Pinpoint the cell where the given text exists, returning its [X, Y] midpoint coordinate. 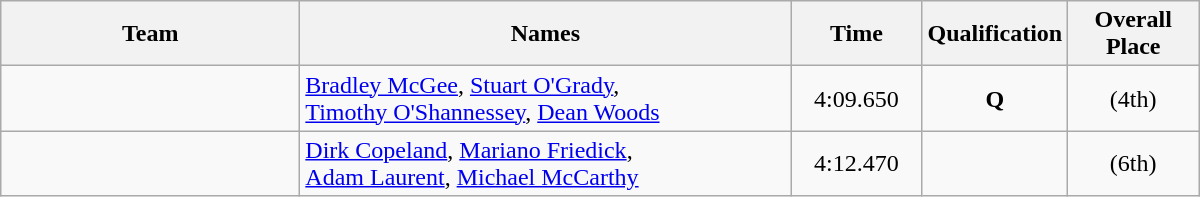
Overall Place [1134, 34]
(6th) [1134, 164]
Time [856, 34]
Team [150, 34]
4:09.650 [856, 98]
Qualification [995, 34]
Q [995, 98]
Bradley McGee, Stuart O'Grady, Timothy O'Shannessey, Dean Woods [546, 98]
Dirk Copeland, Mariano Friedick,Adam Laurent, Michael McCarthy [546, 164]
(4th) [1134, 98]
4:12.470 [856, 164]
Names [546, 34]
